For the text-containing cell, return its midpoint in [X, Y] coordinate format. 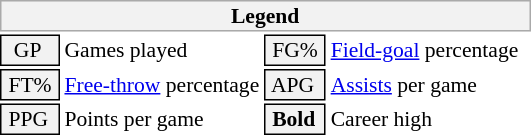
GP [30, 50]
Free-throw percentage [162, 85]
APG [295, 85]
Assists per game [430, 85]
Legend [265, 16]
Field-goal percentage [430, 50]
Games played [162, 50]
FT% [30, 85]
FG% [295, 50]
